Return [X, Y] of the center of cell containing provided text 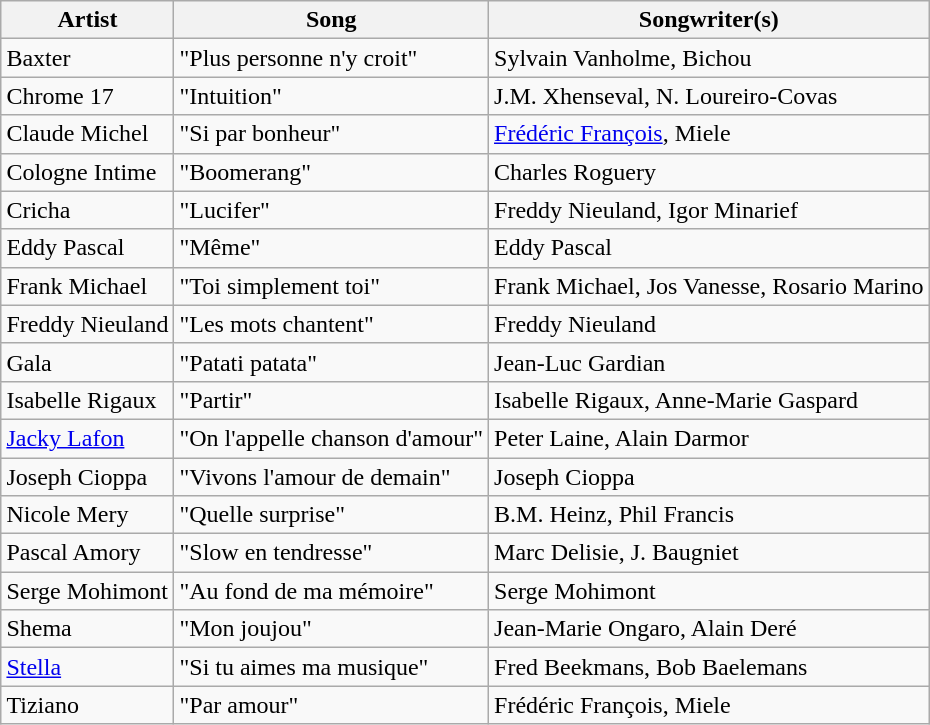
"Partir" [332, 400]
"Au fond de ma mémoire" [332, 591]
Cologne Intime [88, 172]
Peter Laine, Alain Darmor [710, 438]
Gala [88, 362]
Pascal Amory [88, 553]
Tiziano [88, 705]
"Même" [332, 248]
B.M. Heinz, Phil Francis [710, 515]
"Lucifer" [332, 210]
Marc Delisie, J. Baugniet [710, 553]
Claude Michel [88, 134]
Frank Michael, Jos Vanesse, Rosario Marino [710, 286]
Charles Roguery [710, 172]
"Si tu aimes ma musique" [332, 667]
Stella [88, 667]
"On l'appelle chanson d'amour" [332, 438]
"Les mots chantent" [332, 324]
"Quelle surprise" [332, 515]
Isabelle Rigaux [88, 400]
Chrome 17 [88, 96]
Songwriter(s) [710, 20]
"Vivons l'amour de demain" [332, 477]
"Plus personne n'y croit" [332, 58]
Shema [88, 629]
J.M. Xhenseval, N. Loureiro-Covas [710, 96]
Song [332, 20]
Frank Michael [88, 286]
Baxter [88, 58]
"Intuition" [332, 96]
"Toi simplement toi" [332, 286]
Jacky Lafon [88, 438]
Artist [88, 20]
Isabelle Rigaux, Anne-Marie Gaspard [710, 400]
"Boomerang" [332, 172]
"Si par bonheur" [332, 134]
Freddy Nieuland, Igor Minarief [710, 210]
"Par amour" [332, 705]
"Slow en tendresse" [332, 553]
"Mon joujou" [332, 629]
Sylvain Vanholme, Bichou [710, 58]
Jean-Luc Gardian [710, 362]
Nicole Mery [88, 515]
Cricha [88, 210]
Fred Beekmans, Bob Baelemans [710, 667]
Jean-Marie Ongaro, Alain Deré [710, 629]
"Patati patata" [332, 362]
